Detect which cell encompasses the target text, then output its [X, Y] center coordinate. 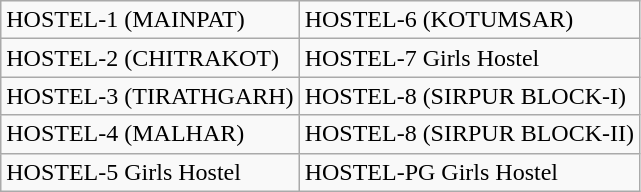
HOSTEL-3 (TIRATHGARH) [150, 96]
HOSTEL-4 (MALHAR) [150, 134]
HOSTEL-PG Girls Hostel [469, 172]
HOSTEL-2 (CHITRAKOT) [150, 58]
HOSTEL-8 (SIRPUR BLOCK-II) [469, 134]
HOSTEL-5 Girls Hostel [150, 172]
HOSTEL-7 Girls Hostel [469, 58]
HOSTEL-8 (SIRPUR BLOCK-I) [469, 96]
HOSTEL-1 (MAINPAT) [150, 20]
HOSTEL-6 (KOTUMSAR) [469, 20]
